Determine the (X, Y) coordinate at the center of the cell enclosing the given text.  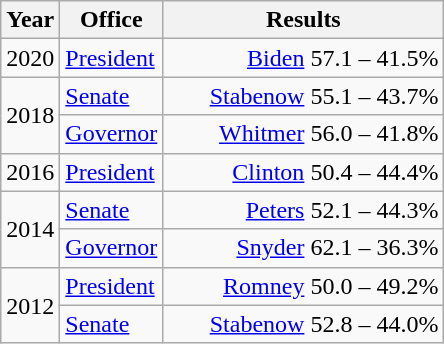
2014 (30, 229)
Peters 52.1 – 44.3% (304, 210)
Whitmer 56.0 – 41.8% (304, 134)
2018 (30, 115)
Romney 50.0 – 49.2% (304, 286)
Stabenow 52.8 – 44.0% (304, 324)
Office (112, 20)
Clinton 50.4 – 44.4% (304, 172)
Stabenow 55.1 – 43.7% (304, 96)
2012 (30, 305)
Results (304, 20)
Year (30, 20)
Snyder 62.1 – 36.3% (304, 248)
2020 (30, 58)
2016 (30, 172)
Biden 57.1 – 41.5% (304, 58)
